Return [X, Y] of the center of cell containing provided text 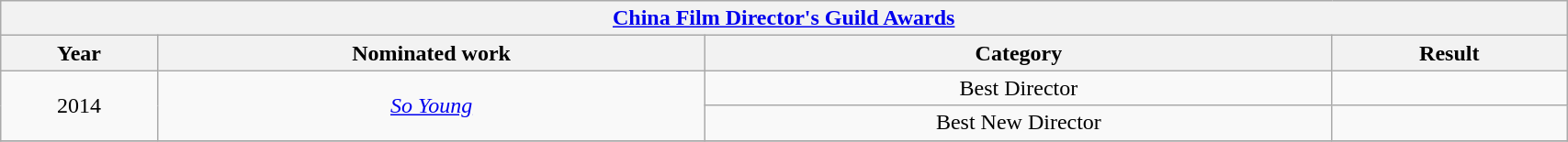
Result [1450, 53]
Year [79, 53]
Best New Director [1019, 123]
So Young [432, 105]
Nominated work [432, 53]
Category [1019, 53]
Best Director [1019, 88]
2014 [79, 105]
China Film Director's Guild Awards [784, 18]
